Return the [X, Y] coordinate for the center point of the cell that contains the specified text.  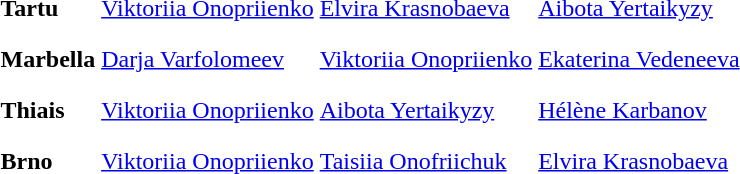
Aibota Yertaikyzy [426, 110]
Darja Varfolomeev [208, 59]
